Scan for the cell matching the given text and deliver its [X, Y] coordinate at center. 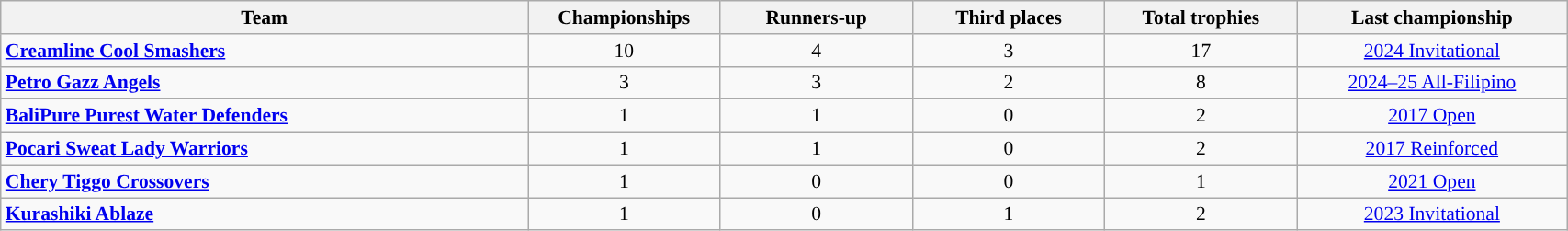
8 [1201, 83]
Team [265, 17]
Runners-up [816, 17]
2021 Open [1432, 181]
Creamline Cool Smashers [265, 51]
2024–25 All-Filipino [1432, 83]
17 [1201, 51]
4 [816, 51]
2017 Reinforced [1432, 149]
2024 Invitational [1432, 51]
Petro Gazz Angels [265, 83]
Last championship [1432, 17]
10 [625, 51]
2023 Invitational [1432, 214]
Kurashiki Ablaze [265, 214]
Total trophies [1201, 17]
Chery Tiggo Crossovers [265, 181]
Third places [1009, 17]
2017 Open [1432, 116]
BaliPure Purest Water Defenders [265, 116]
Pocari Sweat Lady Warriors [265, 149]
Championships [625, 17]
